Detect which cell encompasses the target text, then output its (x, y) center coordinate. 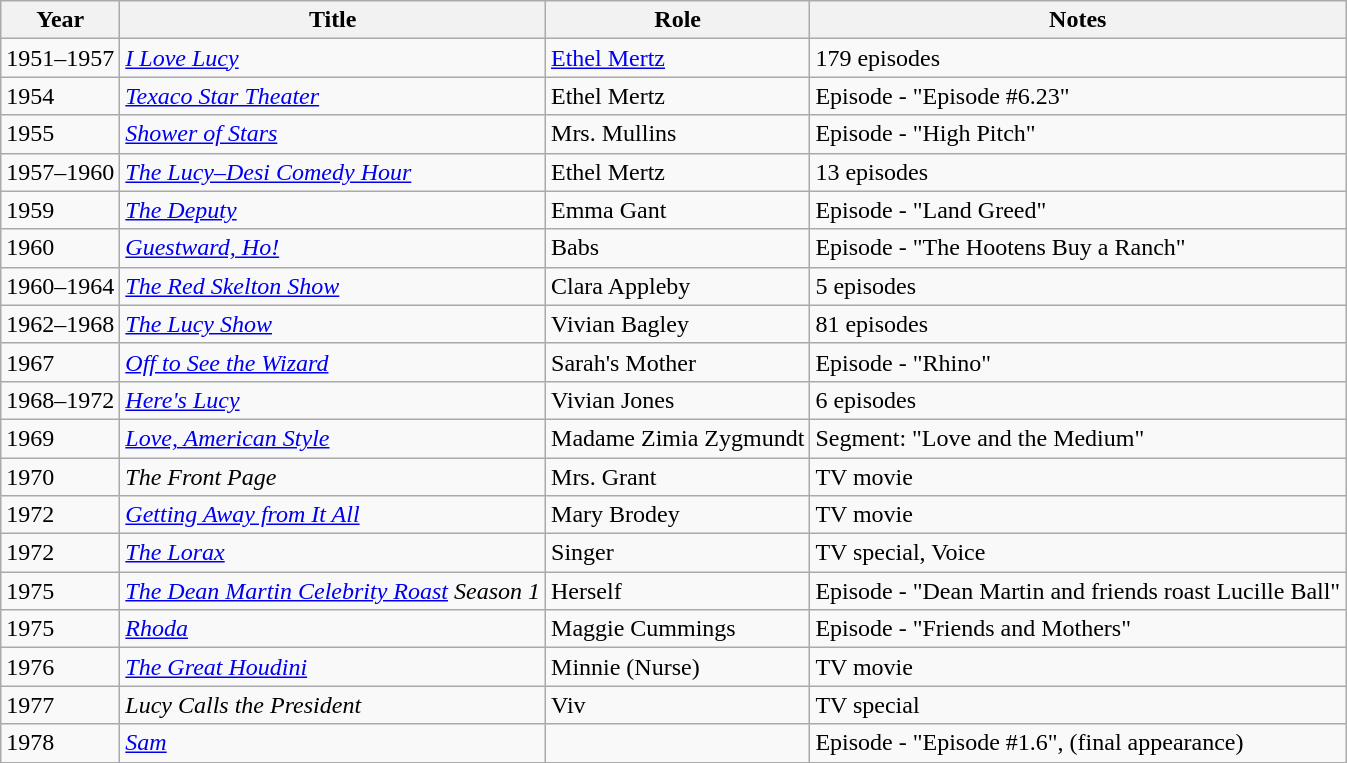
Episode - "Episode #1.6", (final appearance) (1078, 743)
TV special (1078, 705)
Here's Lucy (333, 400)
The Dean Martin Celebrity Roast Season 1 (333, 591)
Lucy Calls the President (333, 705)
1967 (60, 362)
Mrs. Mullins (678, 134)
1960–1964 (60, 286)
1969 (60, 438)
The Deputy (333, 210)
Clara Appleby (678, 286)
Shower of Stars (333, 134)
Role (678, 20)
The Lucy Show (333, 324)
81 episodes (1078, 324)
Texaco Star Theater (333, 96)
Emma Gant (678, 210)
Episode - "The Hootens Buy a Ranch" (1078, 248)
TV special, Voice (1078, 553)
Rhoda (333, 629)
1962–1968 (60, 324)
5 episodes (1078, 286)
Year (60, 20)
1970 (60, 477)
Singer (678, 553)
I Love Lucy (333, 58)
Episode - "High Pitch" (1078, 134)
Episode - "Dean Martin and friends roast Lucille Ball" (1078, 591)
1977 (60, 705)
1976 (60, 667)
179 episodes (1078, 58)
Vivian Bagley (678, 324)
The Great Houdini (333, 667)
Notes (1078, 20)
Guestward, Ho! (333, 248)
1960 (60, 248)
Madame Zimia Zygmundt (678, 438)
Maggie Cummings (678, 629)
Episode - "Land Greed" (1078, 210)
Vivian Jones (678, 400)
1959 (60, 210)
Episode - "Episode #6.23" (1078, 96)
1978 (60, 743)
Babs (678, 248)
Sam (333, 743)
Episode - "Rhino" (1078, 362)
Mrs. Grant (678, 477)
1951–1957 (60, 58)
Herself (678, 591)
Mary Brodey (678, 515)
The Lucy–Desi Comedy Hour (333, 172)
1957–1960 (60, 172)
1954 (60, 96)
The Front Page (333, 477)
Getting Away from It All (333, 515)
1968–1972 (60, 400)
Viv (678, 705)
Title (333, 20)
1955 (60, 134)
Sarah's Mother (678, 362)
The Red Skelton Show (333, 286)
Segment: "Love and the Medium" (1078, 438)
Love, American Style (333, 438)
13 episodes (1078, 172)
Episode - "Friends and Mothers" (1078, 629)
Minnie (Nurse) (678, 667)
The Lorax (333, 553)
Off to See the Wizard (333, 362)
6 episodes (1078, 400)
